Locate the cell with the specified text and output its (X, Y) center coordinate. 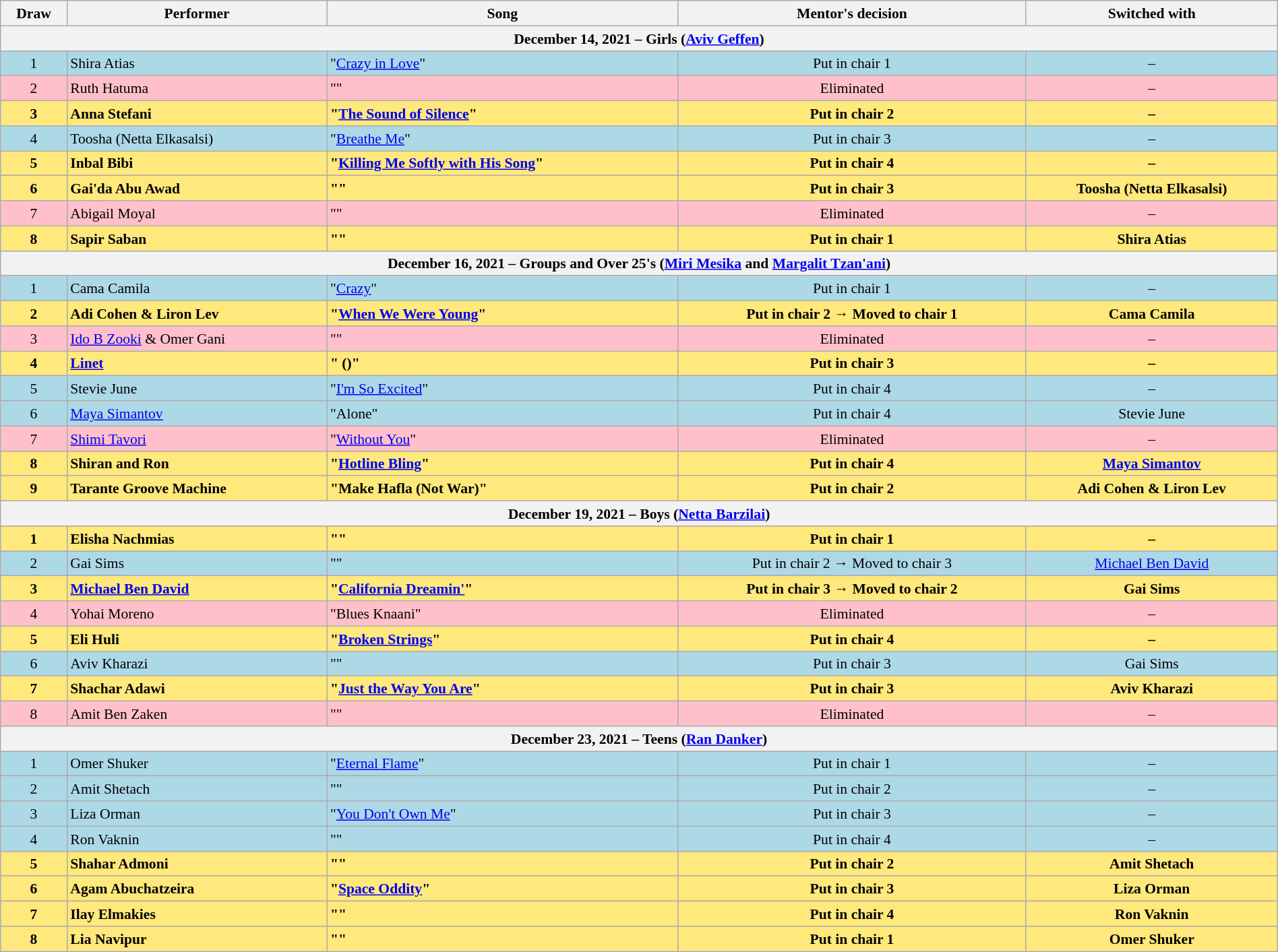
Shimi Tavori (197, 438)
9 (34, 489)
Shahar Admoni (197, 864)
Anna Stefani (197, 113)
Ruth Hatuma (197, 89)
Gai'da Abu Awad (197, 189)
Agam Abuchatzeira (197, 889)
"You Don't Own Me" (503, 814)
December 19, 2021 – Boys (Netta Barzilai) (639, 513)
December 23, 2021 – Teens (Ran Danker) (639, 738)
" ()" (503, 364)
Elisha Nachmias (197, 539)
"Space Oddity" (503, 889)
"The Sound of Silence" (503, 113)
"Breathe Me" (503, 139)
December 14, 2021 – Girls (Aviv Geffen) (639, 38)
Inbal Bibi (197, 163)
"Just the Way You Are" (503, 689)
"Blues Knaani" (503, 613)
"Crazy in Love" (503, 63)
Ido B Zooki & Omer Gani (197, 338)
Yohai Moreno (197, 613)
"Hotline Bling" (503, 464)
Shiran and Ron (197, 464)
Abigail Moyal (197, 213)
"Without You" (503, 438)
"Alone" (503, 414)
Mentor's decision (852, 13)
Eli Huli (197, 639)
"Make Hafla (Not War)" (503, 489)
Sapir Saban (197, 239)
Tarante Groove Machine (197, 489)
Ilay Elmakies (197, 914)
Shachar Adawi (197, 689)
Put in chair 2 → Moved to chair 3 (852, 563)
Draw (34, 13)
"California Dreamin'" (503, 589)
Amit Ben Zaken (197, 714)
"Killing Me Softly with His Song" (503, 163)
Put in chair 3 → Moved to chair 2 (852, 589)
Switched with (1151, 13)
"Eternal Flame" (503, 764)
Linet (197, 364)
December 16, 2021 – Groups and Over 25's (Miri Mesika and Margalit Tzan'ani) (639, 263)
Put in chair 2 → Moved to chair 1 (852, 314)
"When We Were Young" (503, 314)
Lia Navipur (197, 939)
"I'm So Excited" (503, 388)
"Crazy" (503, 288)
Song (503, 13)
Performer (197, 13)
"Broken Strings" (503, 639)
